Return the [X, Y] coordinate for the center point of the cell that contains the specified text.  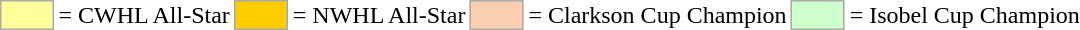
= Clarkson Cup Champion [658, 15]
= CWHL All-Star [144, 15]
= NWHL All-Star [379, 15]
